Identify which cell holds the provided text, then report its [X, Y] central coordinate. 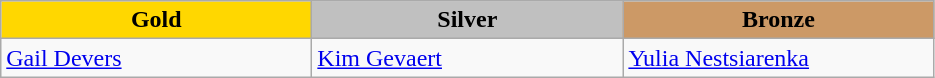
Gail Devers [156, 58]
Gold [156, 20]
Kim Gevaert [468, 58]
Silver [468, 20]
Yulia Nestsiarenka [778, 58]
Bronze [778, 20]
